Locate the cell with the specified text and output its (x, y) center coordinate. 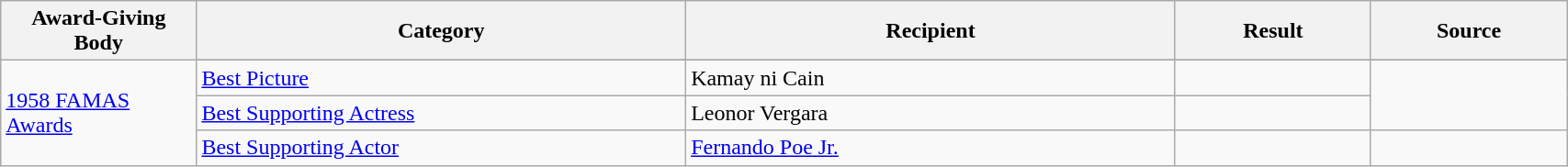
Leonor Vergara (931, 113)
Best Picture (441, 78)
Result (1273, 31)
Category (441, 31)
1958 FAMAS Awards (99, 113)
Best Supporting Actress (441, 113)
Award-Giving Body (99, 31)
Recipient (931, 31)
Best Supporting Actor (441, 148)
Source (1468, 31)
Fernando Poe Jr. (931, 148)
Kamay ni Cain (931, 78)
